Provide the [X, Y] coordinate of the cell's center where the given text is located.  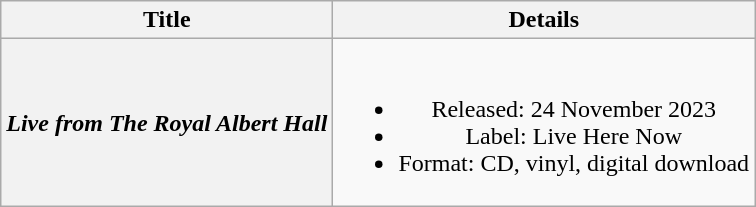
Title [167, 20]
Details [544, 20]
Live from The Royal Albert Hall [167, 122]
Released: 24 November 2023Label: Live Here NowFormat: CD, vinyl, digital download [544, 122]
